Capture the cell that displays the provided text and extract its [x, y] central coordinate. 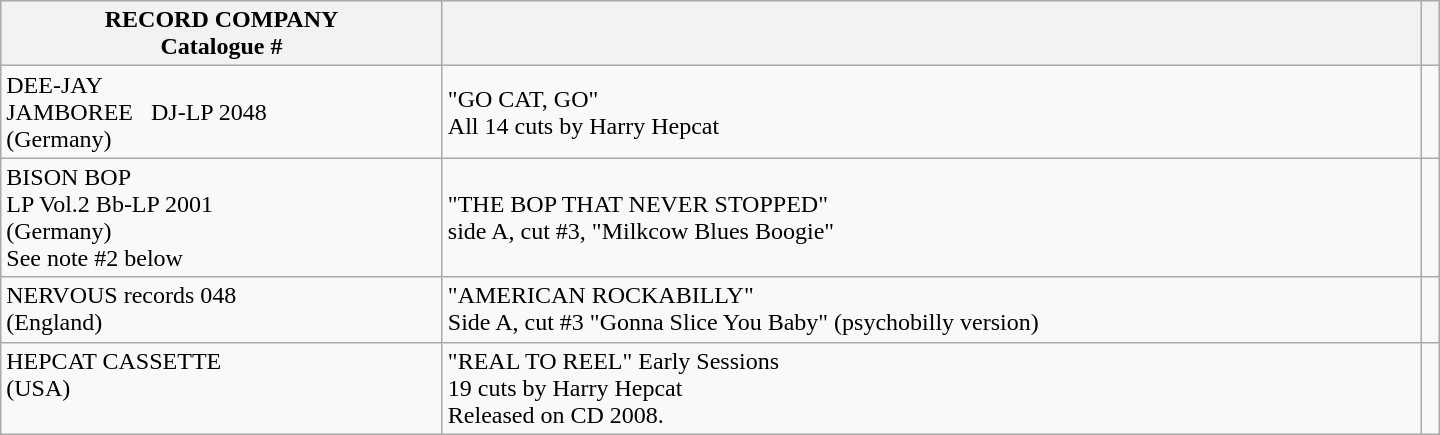
BISON BOP LP Vol.2 Bb-LP 2001(Germany)See note #2 below [222, 218]
"AMERICAN ROCKABILLY" Side A, cut #3 "Gonna Slice You Baby" (psychobilly version) [932, 310]
RECORD COMPANYCatalogue # [222, 34]
"THE BOP THAT NEVER STOPPED"side A, cut #3, "Milkcow Blues Boogie" [932, 218]
HEPCAT CASSETTE(USA) [222, 388]
DEE-JAYJAMBOREE DJ-LP 2048(Germany) [222, 112]
"GO CAT, GO"All 14 cuts by Harry Hepcat [932, 112]
NERVOUS records 048(England) [222, 310]
"REAL TO REEL" Early Sessions19 cuts by Harry HepcatReleased on CD 2008. [932, 388]
